Provide the (x, y) coordinate of the cell's center where the given text is located.  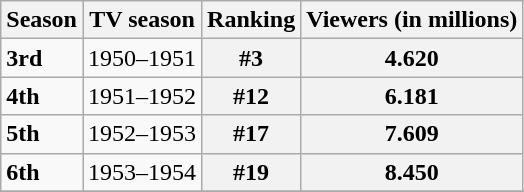
1953–1954 (142, 172)
3rd (42, 58)
#19 (252, 172)
Season (42, 20)
1950–1951 (142, 58)
TV season (142, 20)
#3 (252, 58)
5th (42, 134)
7.609 (412, 134)
4.620 (412, 58)
1951–1952 (142, 96)
4th (42, 96)
8.450 (412, 172)
1952–1953 (142, 134)
#12 (252, 96)
6th (42, 172)
Ranking (252, 20)
6.181 (412, 96)
#17 (252, 134)
Viewers (in millions) (412, 20)
